Find where the given text appears and provide that cell's center as [x, y] coordinate. 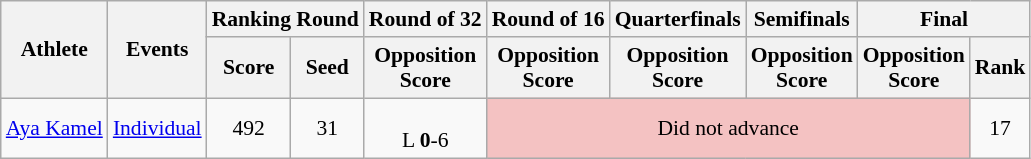
L 0-6 [426, 128]
Seed [328, 68]
Events [158, 50]
Ranking Round [286, 19]
Individual [158, 128]
492 [249, 128]
Semifinals [802, 19]
Did not advance [728, 128]
Round of 16 [548, 19]
Aya Kamel [54, 128]
Rank [1000, 68]
31 [328, 128]
Athlete [54, 50]
17 [1000, 128]
Final [944, 19]
Round of 32 [426, 19]
Quarterfinals [678, 19]
Score [249, 68]
